Detect which cell encompasses the target text, then output its [x, y] center coordinate. 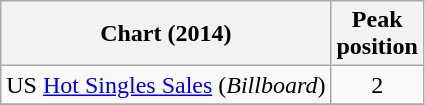
Chart (2014) [166, 34]
US Hot Singles Sales (Billboard) [166, 85]
2 [377, 85]
Peakposition [377, 34]
